Capture the cell that displays the provided text and extract its [x, y] central coordinate. 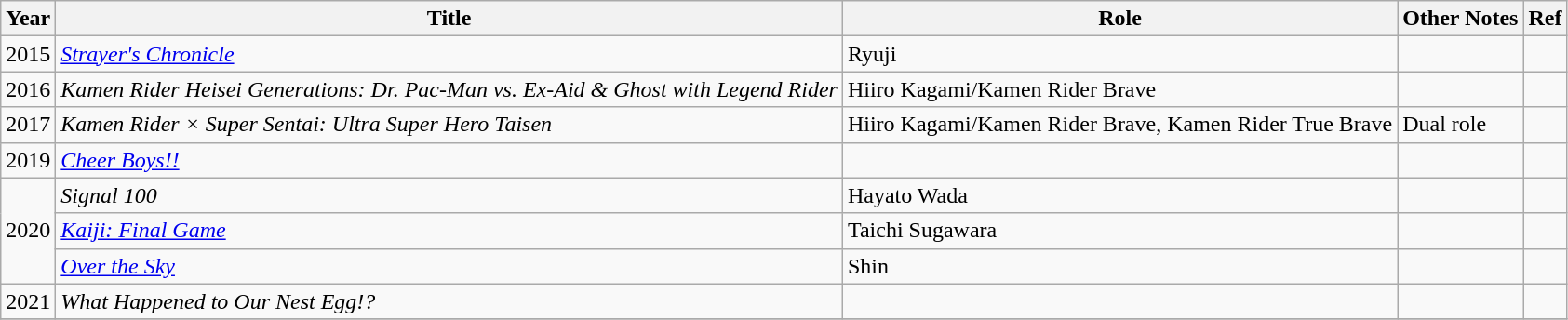
Ryuji [1119, 54]
Role [1119, 19]
Taichi Sugawara [1119, 231]
Shin [1119, 266]
2016 [28, 89]
Kaiji: Final Game [449, 231]
Other Notes [1461, 19]
2021 [28, 301]
Hiiro Kagami/Kamen Rider Brave [1119, 89]
Title [449, 19]
Signal 100 [449, 195]
Kamen Rider Heisei Generations: Dr. Pac-Man vs. Ex-Aid & Ghost with Legend Rider [449, 89]
2019 [28, 160]
Cheer Boys!! [449, 160]
2020 [28, 231]
2015 [28, 54]
What Happened to Our Nest Egg!? [449, 301]
Year [28, 19]
Hayato Wada [1119, 195]
Ref [1545, 19]
Hiiro Kagami/Kamen Rider Brave, Kamen Rider True Brave [1119, 125]
2017 [28, 125]
Kamen Rider × Super Sentai: Ultra Super Hero Taisen [449, 125]
Over the Sky [449, 266]
Dual role [1461, 125]
Strayer's Chronicle [449, 54]
